Return the [X, Y] coordinate for the center point of the cell that contains the specified text.  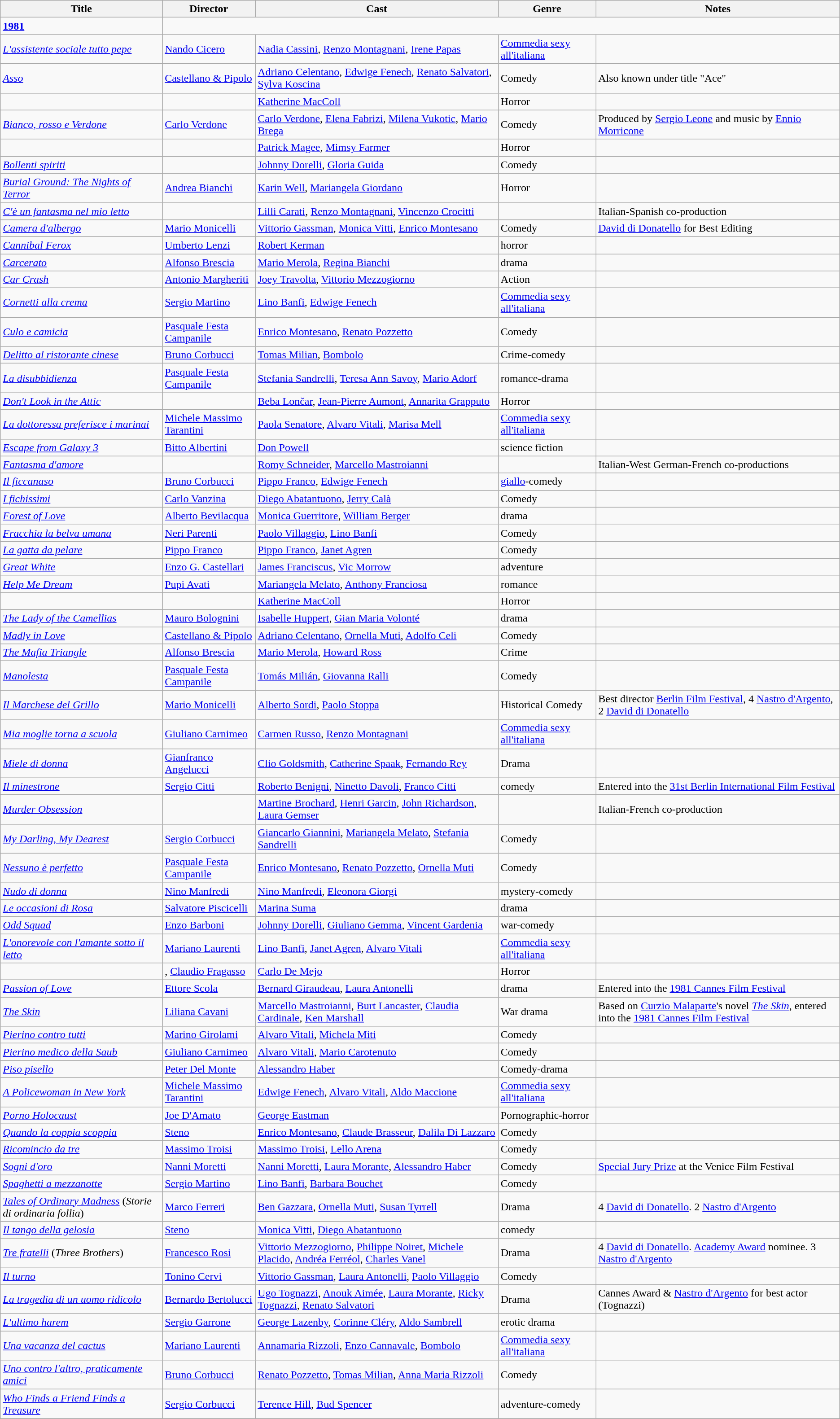
Il turno [82, 1276]
Carlo Verdone [209, 125]
Lino Banfi, Barbara Bouchet [377, 1183]
Alvaro Vitali, Michela Miti [377, 1035]
Bianco, rosso e Verdone [82, 125]
4 David di Donatello. 2 Nastro d'Argento [718, 1206]
L'assistente sociale tutto pepe [82, 49]
Ettore Scola [209, 989]
Sergio Garrone [209, 1323]
Porno Holocaust [82, 1115]
mystery-comedy [547, 891]
Monica Guerritore, William Berger [377, 516]
Marcello Mastroianni, Burt Lancaster, Claudia Cardinale, Ken Marshall [377, 1012]
Cannes Award & Nastro d'Argento for best actor (Tognazzi) [718, 1300]
Lilli Carati, Renzo Montagnani, Vincenzo Crocitti [377, 211]
Nanni Moretti [209, 1166]
Mario Merola, Howard Ross [377, 653]
Renato Pozzetto, Tomas Milian, Anna Maria Rizzoli [377, 1375]
Bollenti spiriti [82, 165]
Enrico Montesano, Renato Pozzetto, Ornella Muti [377, 868]
Il Marchese del Grillo [82, 705]
horror [547, 245]
Special Jury Prize at the Venice Film Festival [718, 1166]
La disubbidienza [82, 378]
Antonio Margheriti [209, 280]
4 David di Donatello. Academy Award nominee. 3 Nastro d'Argento [718, 1253]
romance-drama [547, 378]
Salvatore Piscicelli [209, 908]
Crime-comedy [547, 355]
Bernard Giraudeau, Laura Antonelli [377, 989]
La tragedia di un uomo ridicolo [82, 1300]
The Mafia Triangle [82, 653]
Bernardo Bertolucci [209, 1300]
Odd Squad [82, 925]
Gianfranco Angelucci [209, 763]
Escape from Galaxy 3 [82, 447]
Based on Curzio Malaparte's novel The Skin, entered into the 1981 Cannes Film Festival [718, 1012]
Sogni d'oro [82, 1166]
Entered into the 1981 Cannes Film Festival [718, 989]
Ricomincio da tre [82, 1149]
war-comedy [547, 925]
Don't Look in the Attic [82, 401]
Fracchia la belva umana [82, 533]
Delitto al ristorante cinese [82, 355]
War drama [547, 1012]
Francesco Rosi [209, 1253]
Italian-Spanish co-production [718, 211]
I fichissimi [82, 499]
Genre [547, 9]
Marina Suma [377, 908]
Nando Cicero [209, 49]
Pupi Avati [209, 584]
Enzo Barboni [209, 925]
Culo e camicia [82, 332]
Asso [82, 78]
Tomás Milián, Giovanna Ralli [377, 676]
Murder Obsession [82, 810]
Mario Merola, Regina Bianchi [377, 263]
Johnny Dorelli, Gloria Guida [377, 165]
La dottoressa preferisce i marinai [82, 425]
Italian-French co-production [718, 810]
Pippo Franco [209, 550]
Bitto Albertini [209, 447]
Don Powell [377, 447]
Burial Ground: The Nights of Terror [82, 188]
Il tango della gelosia [82, 1230]
Liliana Cavani [209, 1012]
adventure-comedy [547, 1404]
Cornetti alla crema [82, 302]
Piso pisello [82, 1069]
Isabelle Huppert, Gian Maria Volonté [377, 618]
adventure [547, 567]
Enrico Montesano, Claude Brasseur, Dalila Di Lazzaro [377, 1132]
Beba Lončar, Jean-Pierre Aumont, Annarita Grapputo [377, 401]
Forest of Love [82, 516]
Best director Berlin Film Festival, 4 Nastro d'Argento, 2 David di Donatello [718, 705]
Director [209, 9]
Terence Hill, Bud Spencer [377, 1404]
Annamaria Rizzoli, Enzo Cannavale, Bombolo [377, 1345]
George Eastman [377, 1115]
Clio Goldsmith, Catherine Spaak, Fernando Rey [377, 763]
My Darling, My Dearest [82, 838]
The Lady of the Camellias [82, 618]
Action [547, 280]
Ugo Tognazzi, Anouk Aimée, Laura Morante, Ricky Tognazzi, Renato Salvatori [377, 1300]
Enrico Montesano, Renato Pozzetto [377, 332]
The Skin [82, 1012]
Tomas Milian, Bombolo [377, 355]
Mauro Bolognini [209, 618]
Monica Vitti, Diego Abatantuono [377, 1230]
Alessandro Haber [377, 1069]
Roberto Benigni, Ninetto Davoli, Franco Citti [377, 786]
Title [82, 9]
Una vacanza del cactus [82, 1345]
Tales of Ordinary Madness (Storie di ordinaria follia) [82, 1206]
Marino Girolami [209, 1035]
Giancarlo Giannini, Mariangela Melato, Stefania Sandrelli [377, 838]
Car Crash [82, 280]
Quando la coppia scoppia [82, 1132]
Help Me Dream [82, 584]
Who Finds a Friend Finds a Treasure [82, 1404]
Cannibal Ferox [82, 245]
Tre fratelli (Three Brothers) [82, 1253]
Historical Comedy [547, 705]
Mariangela Melato, Anthony Franciosa [377, 584]
Karin Well, Mariangela Giordano [377, 188]
Joey Travolta, Vittorio Mezzogiorno [377, 280]
Robert Kerman [377, 245]
Tonino Cervi [209, 1276]
Andrea Bianchi [209, 188]
Spaghetti a mezzanotte [82, 1183]
Italian-West German-French co-productions [718, 464]
Vittorio Gassman, Monica Vitti, Enrico Montesano [377, 228]
Ben Gazzara, Ornella Muti, Susan Tyrrell [377, 1206]
Produced by Sergio Leone and music by Ennio Morricone [718, 125]
Adriano Celentano, Ornella Muti, Adolfo Celi [377, 635]
Nadia Cassini, Renzo Montagnani, Irene Papas [377, 49]
Massimo Troisi [209, 1149]
Martine Brochard, Henri Garcin, John Richardson, Laura Gemser [377, 810]
science fiction [547, 447]
David di Donatello for Best Editing [718, 228]
Pornographic-horror [547, 1115]
Alberto Bevilacqua [209, 516]
Vittorio Mezzogiorno, Philippe Noiret, Michele Placido, Andréa Ferréol, Charles Vanel [377, 1253]
Pippo Franco, Edwige Fenech [377, 482]
Pippo Franco, Janet Agren [377, 550]
Patrick Magee, Mimsy Farmer [377, 148]
Diego Abatantuono, Jerry Calà [377, 499]
Great White [82, 567]
, Claudio Fragasso [209, 972]
Crime [547, 653]
Carmen Russo, Renzo Montagnani [377, 734]
giallo-comedy [547, 482]
Fantasma d'amore [82, 464]
Carlo Verdone, Elena Fabrizi, Milena Vukotic, Mario Brega [377, 125]
Manolesta [82, 676]
Pierino contro tutti [82, 1035]
Adriano Celentano, Edwige Fenech, Renato Salvatori, Sylva Koscina [377, 78]
Edwige Fenech, Alvaro Vitali, Aldo Maccione [377, 1092]
Nudo di donna [82, 891]
Romy Schneider, Marcello Mastroianni [377, 464]
Nino Manfredi [209, 891]
Marco Ferreri [209, 1206]
1981 [82, 26]
Lino Banfi, Janet Agren, Alvaro Vitali [377, 948]
Lino Banfi, Edwige Fenech [377, 302]
Alvaro Vitali, Mario Carotenuto [377, 1052]
Nessuno è perfetto [82, 868]
L'ultimo harem [82, 1323]
James Franciscus, Vic Morrow [377, 567]
C'è un fantasma nel mio letto [82, 211]
Johnny Dorelli, Giuliano Gemma, Vincent Gardenia [377, 925]
Nino Manfredi, Eleonora Giorgi [377, 891]
Passion of Love [82, 989]
Carlo Vanzina [209, 499]
Peter Del Monte [209, 1069]
A Policewoman in New York [82, 1092]
Enzo G. Castellari [209, 567]
Joe D'Amato [209, 1115]
Cast [377, 9]
Vittorio Gassman, Laura Antonelli, Paolo Villaggio [377, 1276]
Massimo Troisi, Lello Arena [377, 1149]
Madly in Love [82, 635]
Sergio Citti [209, 786]
Carcerato [82, 263]
Il minestrone [82, 786]
Carlo De Mejo [377, 972]
Stefania Sandrelli, Teresa Ann Savoy, Mario Adorf [377, 378]
George Lazenby, Corinne Cléry, Aldo Sambrell [377, 1323]
Paolo Villaggio, Lino Banfi [377, 533]
romance [547, 584]
Comedy-drama [547, 1069]
Il ficcanaso [82, 482]
Paola Senatore, Alvaro Vitali, Marisa Mell [377, 425]
Le occasioni di Rosa [82, 908]
Nanni Moretti, Laura Morante, Alessandro Haber [377, 1166]
Mia moglie torna a scuola [82, 734]
erotic drama [547, 1323]
Umberto Lenzi [209, 245]
L'onorevole con l'amante sotto il letto [82, 948]
Camera d'albergo [82, 228]
Miele di donna [82, 763]
Neri Parenti [209, 533]
Also known under title "Ace" [718, 78]
Alberto Sordi, Paolo Stoppa [377, 705]
La gatta da pelare [82, 550]
Notes [718, 9]
Uno contro l'altro, praticamente amici [82, 1375]
Pierino medico della Saub [82, 1052]
Entered into the 31st Berlin International Film Festival [718, 786]
